Scan for the cell matching the given text and deliver its [x, y] coordinate at center. 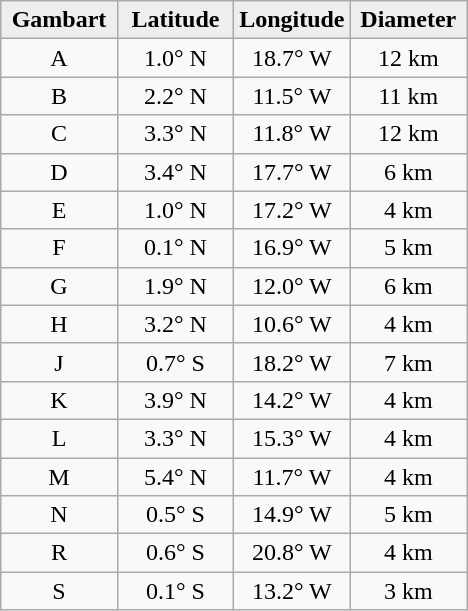
S [59, 591]
5.4° N [175, 477]
3.4° N [175, 172]
12.0° W [292, 286]
Gambart [59, 20]
F [59, 248]
11 km [408, 96]
14.9° W [292, 515]
3.2° N [175, 324]
0.7° S [175, 362]
E [59, 210]
18.2° W [292, 362]
K [59, 400]
J [59, 362]
0.1° S [175, 591]
R [59, 553]
B [59, 96]
17.7° W [292, 172]
3 km [408, 591]
L [59, 438]
N [59, 515]
0.1° N [175, 248]
0.5° S [175, 515]
10.6° W [292, 324]
14.2° W [292, 400]
15.3° W [292, 438]
Diameter [408, 20]
17.2° W [292, 210]
D [59, 172]
C [59, 134]
G [59, 286]
7 km [408, 362]
18.7° W [292, 58]
M [59, 477]
13.2° W [292, 591]
11.5° W [292, 96]
0.6° S [175, 553]
20.8° W [292, 553]
3.9° N [175, 400]
11.7° W [292, 477]
1.9° N [175, 286]
2.2° N [175, 96]
11.8° W [292, 134]
H [59, 324]
A [59, 58]
Longitude [292, 20]
Latitude [175, 20]
16.9° W [292, 248]
